Identify which cell holds the provided text, then report its (X, Y) central coordinate. 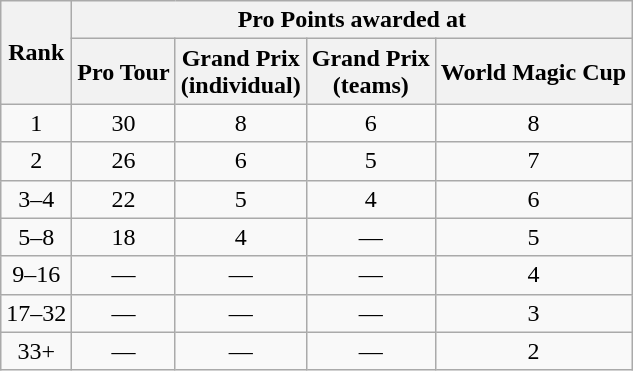
3–4 (36, 199)
1 (36, 123)
3 (533, 313)
Pro Points awarded at (352, 20)
26 (124, 161)
Grand Prix(individual) (240, 72)
18 (124, 237)
33+ (36, 351)
9–16 (36, 275)
17–32 (36, 313)
Rank (36, 52)
30 (124, 123)
Pro Tour (124, 72)
Grand Prix(teams) (370, 72)
World Magic Cup (533, 72)
22 (124, 199)
7 (533, 161)
5–8 (36, 237)
